Return (x, y) of the center of cell containing provided text 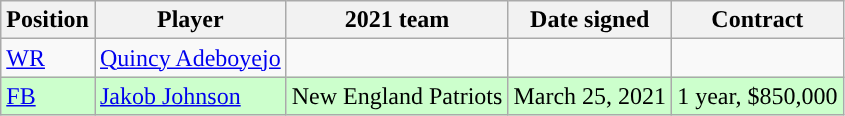
Position (48, 20)
Contract (758, 20)
WR (48, 58)
Player (190, 20)
FB (48, 96)
March 25, 2021 (590, 96)
1 year, $850,000 (758, 96)
Jakob Johnson (190, 96)
2021 team (397, 20)
New England Patriots (397, 96)
Quincy Adeboyejo (190, 58)
Date signed (590, 20)
